Identify which cell holds the provided text, then report its (x, y) central coordinate. 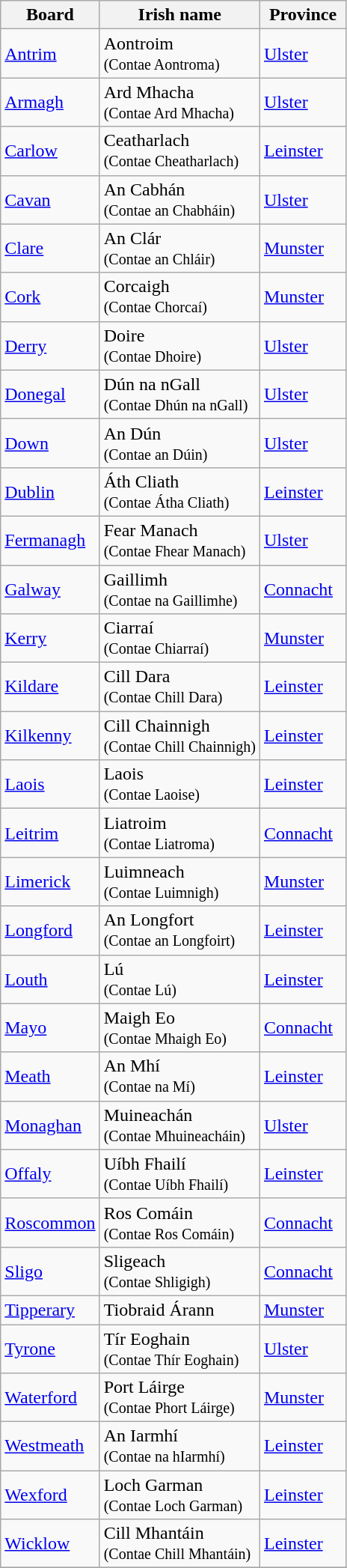
Louth (50, 979)
Kerry (50, 638)
An Iarmhí(Contae na hIarmhí) (179, 1447)
Armagh (50, 102)
Wexford (50, 1495)
Sligeach(Contae Shligigh) (179, 1271)
Province (302, 15)
Mayo (50, 1027)
Fear Manach(Contae Fhear Manach) (179, 541)
Loch Garman(Contae Loch Garman) (179, 1495)
Sligo (50, 1271)
Doire(Contae Dhoire) (179, 346)
Luimneach(Contae Luimnigh) (179, 882)
An Longfort(Contae an Longfoirt) (179, 930)
An Clár(Contae an Chláir) (179, 249)
Westmeath (50, 1447)
An Dún(Contae an Dúin) (179, 443)
Down (50, 443)
Muineachán(Contae Mhuineacháin) (179, 1125)
Liatroim(Contae Liatroma) (179, 833)
Gaillimh(Contae na Gaillimhe) (179, 589)
Cill Mhantáin(Contae Chill Mhantáin) (179, 1544)
Roscommon (50, 1222)
Uíbh Fhailí(Contae Uíbh Fhailí) (179, 1174)
Lú(Contae Lú) (179, 979)
Port Láirge(Contae Phort Láirge) (179, 1397)
Derry (50, 346)
Donegal (50, 394)
Dublin (50, 491)
Tiobraid Árann (179, 1310)
Limerick (50, 882)
Áth Cliath(Contae Átha Cliath) (179, 491)
Board (50, 15)
Maigh Eo(Contae Mhaigh Eo) (179, 1027)
An Mhí(Contae na Mí) (179, 1077)
Wicklow (50, 1544)
Cork (50, 297)
Fermanagh (50, 541)
Corcaigh(Contae Chorcaí) (179, 297)
Laois(Contae Laoise) (179, 785)
Laois (50, 785)
Ceatharlach(Contae Cheatharlach) (179, 151)
Carlow (50, 151)
Irish name (179, 15)
Galway (50, 589)
Offaly (50, 1174)
Monaghan (50, 1125)
Meath (50, 1077)
Waterford (50, 1397)
Longford (50, 930)
Leitrim (50, 833)
Tyrone (50, 1348)
Kilkenny (50, 735)
Cavan (50, 199)
Kildare (50, 687)
Tír Eoghain(Contae Thír Eoghain) (179, 1348)
Ard Mhacha(Contae Ard Mhacha) (179, 102)
Aontroim(Contae Aontroma) (179, 54)
Tipperary (50, 1310)
Clare (50, 249)
An Cabhán(Contae an Chabháin) (179, 199)
Ciarraí(Contae Chiarraí) (179, 638)
Antrim (50, 54)
Cill Dara(Contae Chill Dara) (179, 687)
Cill Chainnigh(Contae Chill Chainnigh) (179, 735)
Ros Comáin(Contae Ros Comáin) (179, 1222)
Dún na nGall(Contae Dhún na nGall) (179, 394)
